Return the [X, Y] coordinate for the center point of the cell that contains the specified text.  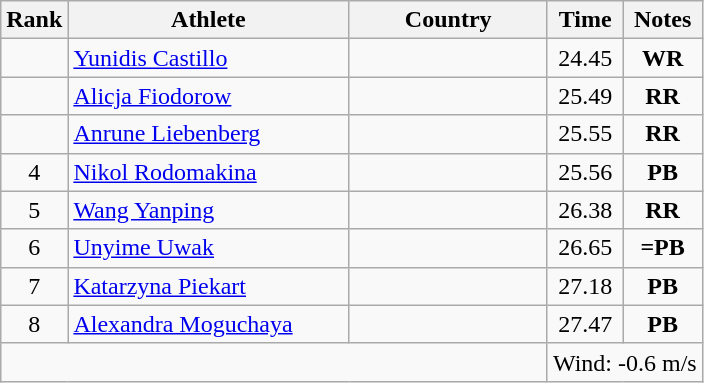
Wind: -0.6 m/s [624, 362]
7 [34, 286]
Time [584, 20]
Notes [662, 20]
Country [448, 20]
26.38 [584, 210]
26.65 [584, 248]
Katarzyna Piekart [208, 286]
Yunidis Castillo [208, 58]
Athlete [208, 20]
4 [34, 172]
25.49 [584, 96]
24.45 [584, 58]
Unyime Uwak [208, 248]
Alexandra Moguchaya [208, 324]
WR [662, 58]
8 [34, 324]
Alicja Fiodorow [208, 96]
25.55 [584, 134]
5 [34, 210]
6 [34, 248]
27.47 [584, 324]
Wang Yanping [208, 210]
Rank [34, 20]
Anrune Liebenberg [208, 134]
Nikol Rodomakina [208, 172]
25.56 [584, 172]
27.18 [584, 286]
=PB [662, 248]
